Find where the given text appears and provide that cell's center as (x, y) coordinate. 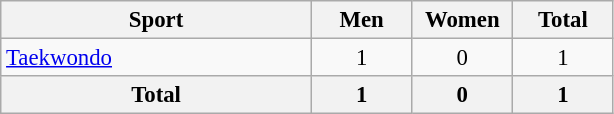
Women (462, 20)
Taekwondo (156, 58)
Sport (156, 20)
Men (362, 20)
